Find where the given text appears and provide that cell's center as (x, y) coordinate. 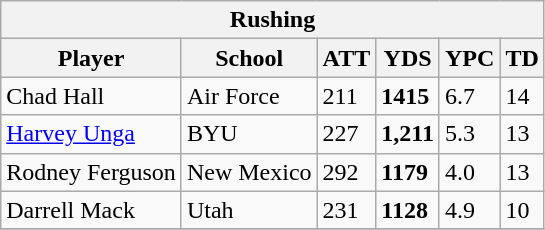
School (249, 58)
227 (346, 134)
292 (346, 172)
1179 (408, 172)
4.0 (469, 172)
211 (346, 96)
6.7 (469, 96)
1,211 (408, 134)
Darrell Mack (92, 210)
Utah (249, 210)
Harvey Unga (92, 134)
Air Force (249, 96)
ATT (346, 58)
1128 (408, 210)
Rushing (273, 20)
New Mexico (249, 172)
YPC (469, 58)
5.3 (469, 134)
1415 (408, 96)
Chad Hall (92, 96)
BYU (249, 134)
4.9 (469, 210)
231 (346, 210)
YDS (408, 58)
10 (522, 210)
14 (522, 96)
TD (522, 58)
Player (92, 58)
Rodney Ferguson (92, 172)
